Output the (X, Y) coordinate of the center of the cell containing the given text.  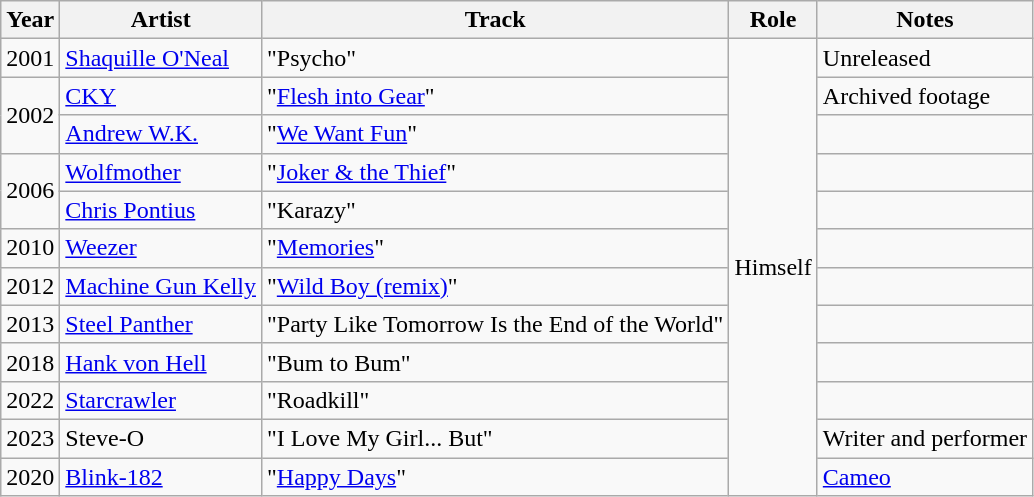
"I Love My Girl... But" (494, 438)
"Flesh into Gear" (494, 96)
CKY (161, 96)
"Joker & the Thief" (494, 172)
2001 (30, 58)
"We Want Fun" (494, 134)
Steel Panther (161, 324)
2023 (30, 438)
2018 (30, 362)
"Memories" (494, 248)
"Roadkill" (494, 400)
Wolfmother (161, 172)
2006 (30, 191)
"Karazy" (494, 210)
Blink-182 (161, 477)
"Party Like Tomorrow Is the End of the World" (494, 324)
2002 (30, 115)
Writer and performer (924, 438)
Role (773, 20)
"Wild Boy (remix)" (494, 286)
Artist (161, 20)
Starcrawler (161, 400)
2022 (30, 400)
"Happy Days" (494, 477)
Shaquille O'Neal (161, 58)
2013 (30, 324)
2010 (30, 248)
Cameo (924, 477)
Hank von Hell (161, 362)
Year (30, 20)
Archived footage (924, 96)
Track (494, 20)
2012 (30, 286)
Andrew W.K. (161, 134)
"Psycho" (494, 58)
Himself (773, 268)
2020 (30, 477)
Machine Gun Kelly (161, 286)
Steve-O (161, 438)
Unreleased (924, 58)
"Bum to Bum" (494, 362)
Weezer (161, 248)
Notes (924, 20)
Chris Pontius (161, 210)
